Determine the [X, Y] coordinate at the center of the cell enclosing the given text.  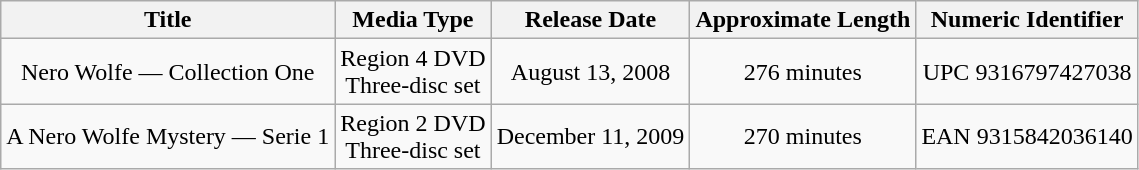
Region 2 DVDThree-disc set [413, 136]
Title [168, 20]
EAN 9315842036140 [1027, 136]
Approximate Length [803, 20]
276 minutes [803, 72]
Numeric Identifier [1027, 20]
270 minutes [803, 136]
Region 4 DVDThree-disc set [413, 72]
UPC 9316797427038 [1027, 72]
A Nero Wolfe Mystery — Serie 1 [168, 136]
Nero Wolfe — Collection One [168, 72]
Media Type [413, 20]
December 11, 2009 [590, 136]
August 13, 2008 [590, 72]
Release Date [590, 20]
